Determine the (X, Y) coordinate at the center of the cell enclosing the given text.  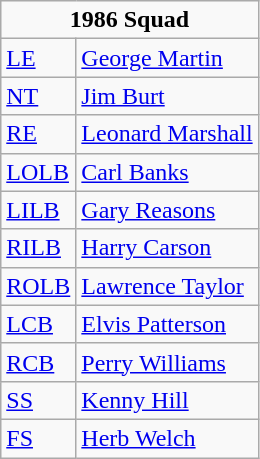
RILB (38, 248)
Carl Banks (167, 172)
Jim Burt (167, 96)
Kenny Hill (167, 400)
Herb Welch (167, 438)
LE (38, 58)
ROLB (38, 286)
Elvis Patterson (167, 324)
LILB (38, 210)
SS (38, 400)
Gary Reasons (167, 210)
Perry Williams (167, 362)
Lawrence Taylor (167, 286)
George Martin (167, 58)
RCB (38, 362)
RE (38, 134)
NT (38, 96)
LOLB (38, 172)
Harry Carson (167, 248)
Leonard Marshall (167, 134)
FS (38, 438)
1986 Squad (130, 20)
LCB (38, 324)
